Pinpoint the cell where the given text exists, returning its (X, Y) midpoint coordinate. 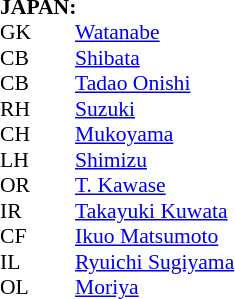
IL (19, 262)
IR (19, 211)
LH (19, 160)
Suzuki (154, 109)
Takayuki Kuwata (154, 211)
T. Kawase (154, 185)
Tadao Onishi (154, 83)
Mukoyama (154, 135)
Watanabe (154, 33)
Shimizu (154, 160)
CF (19, 237)
Shibata (154, 58)
Ikuo Matsumoto (154, 237)
Ryuichi Sugiyama (154, 262)
GK (19, 33)
OR (19, 185)
CH (19, 135)
RH (19, 109)
